Locate the cell with the specified text and output its (X, Y) center coordinate. 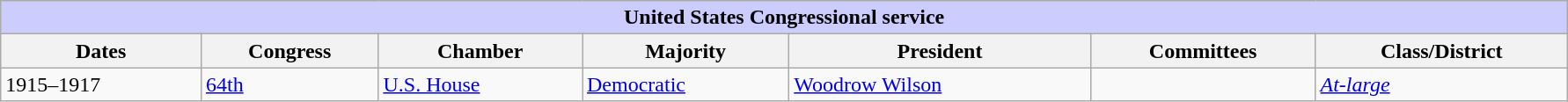
U.S. House (480, 84)
Democratic (686, 84)
At-large (1441, 84)
United States Congressional service (785, 18)
Majority (686, 51)
Congress (289, 51)
Committees (1203, 51)
Dates (101, 51)
President (940, 51)
Class/District (1441, 51)
64th (289, 84)
Chamber (480, 51)
1915–1917 (101, 84)
Woodrow Wilson (940, 84)
